Output the (X, Y) coordinate of the center of the cell containing the given text.  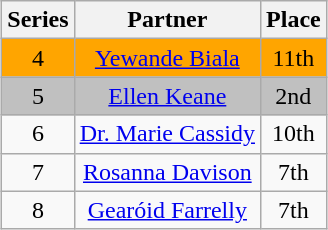
Gearóid Farrelly (167, 210)
Rosanna Davison (167, 172)
10th (294, 134)
8 (38, 210)
5 (38, 96)
6 (38, 134)
7 (38, 172)
Dr. Marie Cassidy (167, 134)
2nd (294, 96)
Ellen Keane (167, 96)
Series (38, 20)
4 (38, 58)
11th (294, 58)
Partner (167, 20)
Yewande Biala (167, 58)
Place (294, 20)
